Locate the cell with the specified text and output its [X, Y] center coordinate. 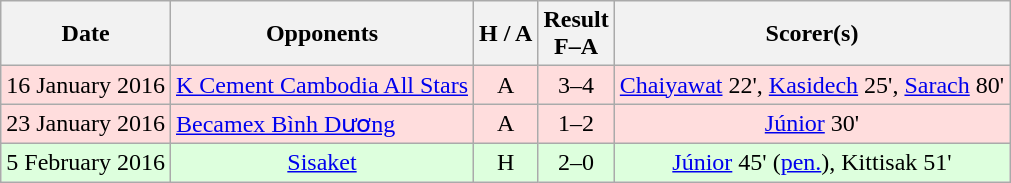
Opponents [322, 34]
H [506, 162]
1–2 [576, 124]
Sisaket [322, 162]
Becamex Bình Dương [322, 124]
Chaiyawat 22', Kasidech 25', Sarach 80' [812, 85]
5 February 2016 [86, 162]
H / A [506, 34]
ResultF–A [576, 34]
Júnior 30' [812, 124]
Júnior 45' (pen.), Kittisak 51' [812, 162]
K Cement Cambodia All Stars [322, 85]
23 January 2016 [86, 124]
Scorer(s) [812, 34]
Date [86, 34]
16 January 2016 [86, 85]
2–0 [576, 162]
3–4 [576, 85]
